Return (x, y) of the center of cell containing provided text 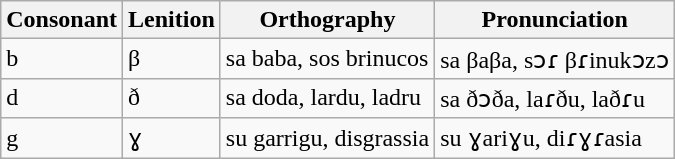
sa βaβa, sɔɾ βɾinukɔzɔ (555, 59)
su ɣariɣu, diɾɣɾasia (555, 138)
Consonant (62, 20)
sa baba, sos brinucos (327, 59)
g (62, 138)
d (62, 98)
β (172, 59)
Pronunciation (555, 20)
su garrigu, disgrassia (327, 138)
ɣ (172, 138)
Lenition (172, 20)
sa ðɔða, laɾðu, laðɾu (555, 98)
b (62, 59)
ð (172, 98)
Orthography (327, 20)
sa doda, lardu, ladru (327, 98)
